Scan for the cell matching the given text and deliver its (X, Y) coordinate at center. 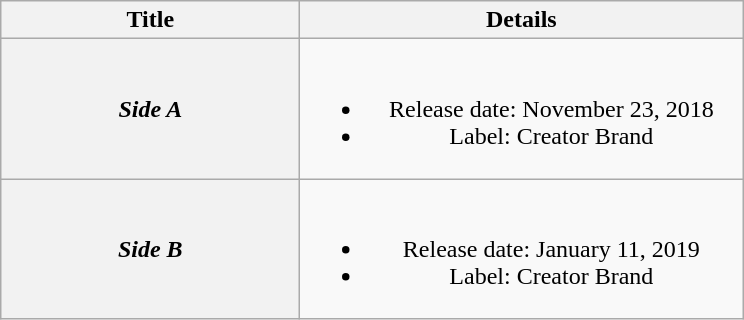
Details (522, 20)
Release date: January 11, 2019Label: Creator Brand (522, 249)
Side A (150, 109)
Release date: November 23, 2018Label: Creator Brand (522, 109)
Title (150, 20)
Side B (150, 249)
